Provide the [X, Y] coordinate of the cell's center where the given text is located.  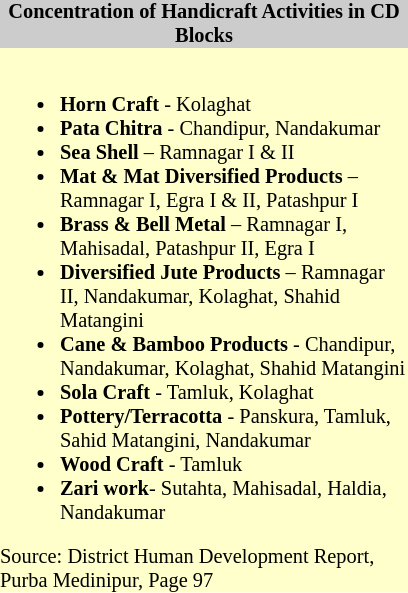
Concentration of Handicraft Activities in CD Blocks [204, 24]
